Locate the cell with the specified text and output its (x, y) center coordinate. 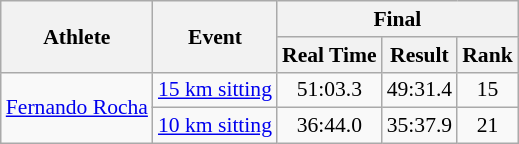
Fernando Rocha (77, 108)
Athlete (77, 36)
15 (488, 90)
15 km sitting (215, 90)
10 km sitting (215, 126)
49:31.4 (420, 90)
Event (215, 36)
Real Time (330, 55)
51:03.3 (330, 90)
Result (420, 55)
21 (488, 126)
Final (398, 19)
Rank (488, 55)
36:44.0 (330, 126)
35:37.9 (420, 126)
